Output the [X, Y] coordinate of the center of the cell containing the given text.  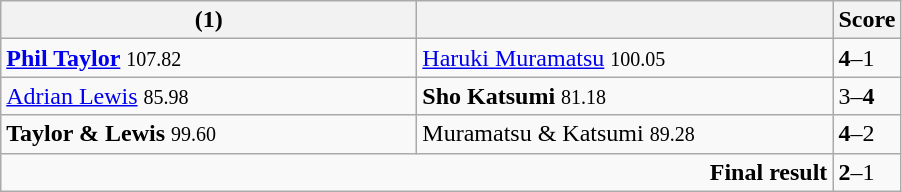
Final result [417, 172]
4–1 [867, 58]
Muramatsu & Katsumi 89.28 [625, 134]
3–4 [867, 96]
Taylor & Lewis 99.60 [209, 134]
Score [867, 20]
Haruki Muramatsu 100.05 [625, 58]
(1) [209, 20]
Adrian Lewis 85.98 [209, 96]
2–1 [867, 172]
Phil Taylor 107.82 [209, 58]
Sho Katsumi 81.18 [625, 96]
4–2 [867, 134]
